Locate the cell with the specified text and output its [X, Y] center coordinate. 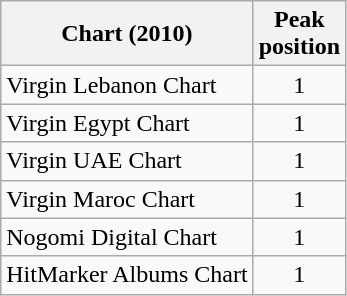
HitMarker Albums Chart [127, 275]
Nogomi Digital Chart [127, 237]
Chart (2010) [127, 34]
Virgin Lebanon Chart [127, 85]
Virgin Egypt Chart [127, 123]
Peakposition [299, 34]
Virgin UAE Chart [127, 161]
Virgin Maroc Chart [127, 199]
